For the text-containing cell, return its midpoint in [X, Y] coordinate format. 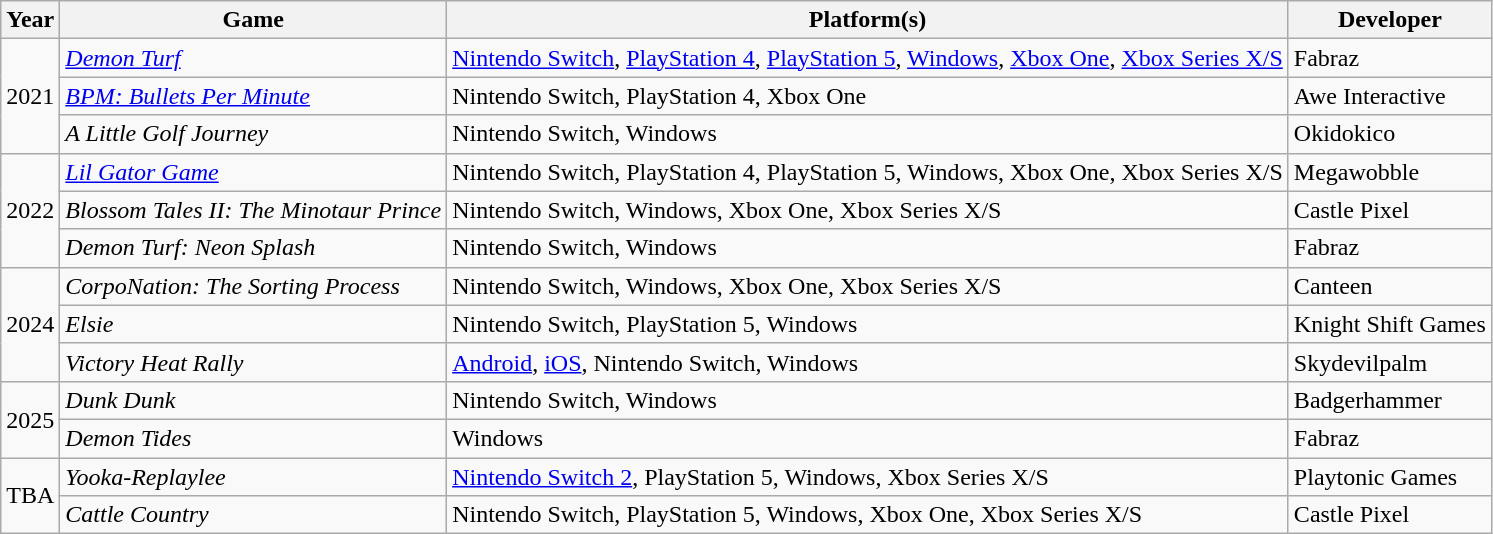
Dunk Dunk [254, 400]
Badgerhammer [1390, 400]
Demon Turf [254, 58]
Blossom Tales II: The Minotaur Prince [254, 210]
2025 [30, 419]
Okidokico [1390, 134]
Nintendo Switch, PlayStation 4, Xbox One [868, 96]
Skydevilpalm [1390, 362]
Elsie [254, 324]
TBA [30, 496]
Playtonic Games [1390, 477]
Knight Shift Games [1390, 324]
Awe Interactive [1390, 96]
Year [30, 20]
Game [254, 20]
A Little Golf Journey [254, 134]
Android, iOS, Nintendo Switch, Windows [868, 362]
Developer [1390, 20]
2022 [30, 210]
Platform(s) [868, 20]
Demon Tides [254, 438]
Nintendo Switch 2, PlayStation 5, Windows, Xbox Series X/S [868, 477]
Lil Gator Game [254, 172]
Canteen [1390, 286]
Demon Turf: Neon Splash [254, 248]
Nintendo Switch, PlayStation 5, Windows [868, 324]
CorpoNation: The Sorting Process [254, 286]
Cattle Country [254, 515]
Yooka-Replaylee [254, 477]
Victory Heat Rally [254, 362]
BPM: Bullets Per Minute [254, 96]
Windows [868, 438]
2024 [30, 324]
Nintendo Switch, PlayStation 5, Windows, Xbox One, Xbox Series X/S [868, 515]
2021 [30, 96]
Megawobble [1390, 172]
